Pinpoint the cell where the given text exists, returning its (X, Y) midpoint coordinate. 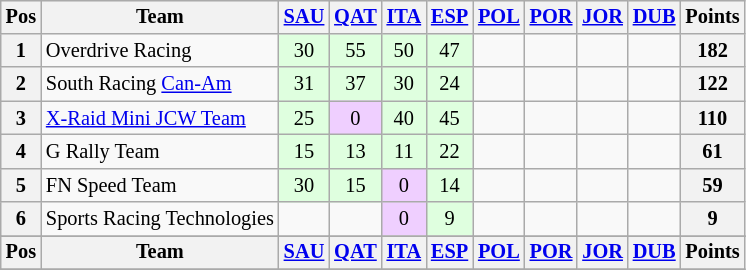
5 (21, 185)
25 (304, 118)
South Racing Can-Am (160, 84)
31 (304, 84)
2 (21, 84)
FN Speed Team (160, 185)
110 (713, 118)
4 (21, 152)
61 (713, 152)
G Rally Team (160, 152)
122 (713, 84)
37 (355, 84)
59 (713, 185)
182 (713, 51)
14 (450, 185)
Sports Racing Technologies (160, 219)
47 (450, 51)
3 (21, 118)
6 (21, 219)
13 (355, 152)
55 (355, 51)
40 (404, 118)
11 (404, 152)
24 (450, 84)
Overdrive Racing (160, 51)
50 (404, 51)
1 (21, 51)
X-Raid Mini JCW Team (160, 118)
22 (450, 152)
45 (450, 118)
